Scan for the cell matching the given text and deliver its [x, y] coordinate at center. 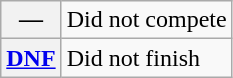
Did not finish [146, 58]
DNF [31, 58]
— [31, 20]
Did not compete [146, 20]
